Search for the cell housing the specified text and yield its [X, Y] center coordinate. 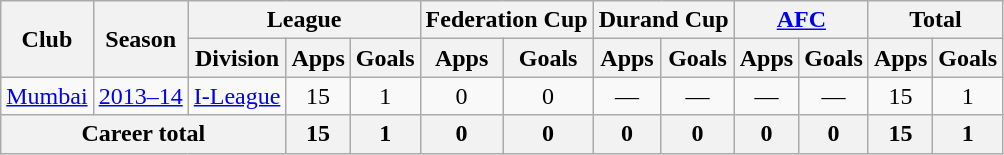
Durand Cup [664, 20]
Season [140, 39]
Division [237, 58]
Federation Cup [506, 20]
Mumbai [47, 96]
AFC [801, 20]
League [304, 20]
Club [47, 39]
I-League [237, 96]
Career total [144, 134]
Total [935, 20]
2013–14 [140, 96]
